Output the [X, Y] coordinate of the center of the cell containing the given text.  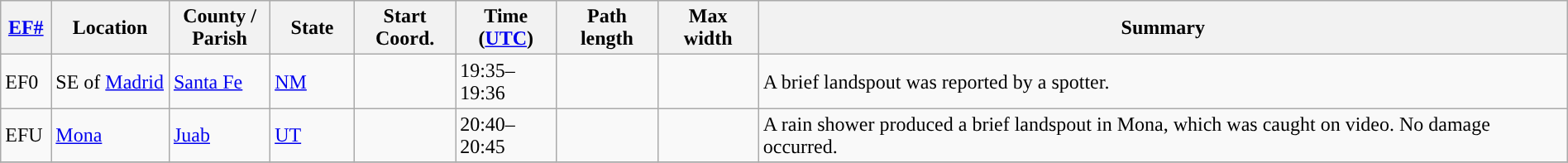
Path length [607, 28]
A rain shower produced a brief landspout in Mona, which was caught on video. No damage occurred. [1163, 136]
Summary [1163, 28]
Juab [219, 136]
20:40–20:45 [506, 136]
UT [313, 136]
EFU [26, 136]
State [313, 28]
Location [111, 28]
19:35–19:36 [506, 81]
A brief landspout was reported by a spotter. [1163, 81]
Start Coord. [404, 28]
Mona [111, 136]
Time (UTC) [506, 28]
County / Parish [219, 28]
EF0 [26, 81]
SE of Madrid [111, 81]
Santa Fe [219, 81]
Max width [708, 28]
EF# [26, 28]
NM [313, 81]
